Provide the (x, y) coordinate of the cell's center where the given text is located.  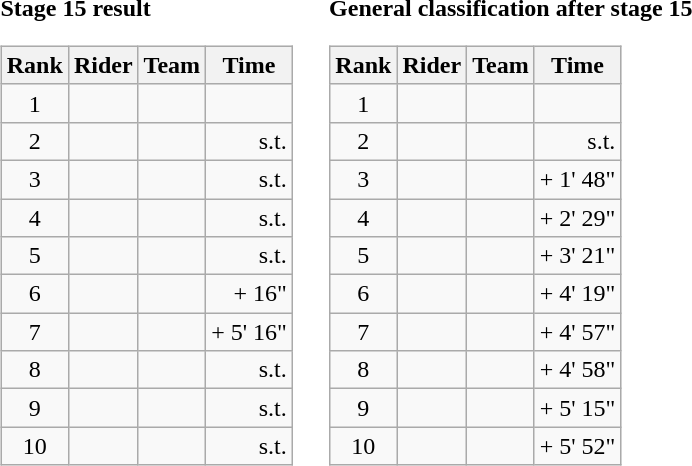
+ 5' 15" (578, 408)
+ 1' 48" (578, 179)
+ 3' 21" (578, 256)
+ 4' 19" (578, 294)
+ 4' 58" (578, 370)
+ 2' 29" (578, 217)
+ 16" (250, 294)
+ 5' 52" (578, 446)
+ 5' 16" (250, 332)
+ 4' 57" (578, 332)
